Pinpoint the cell where the given text exists, returning its [x, y] midpoint coordinate. 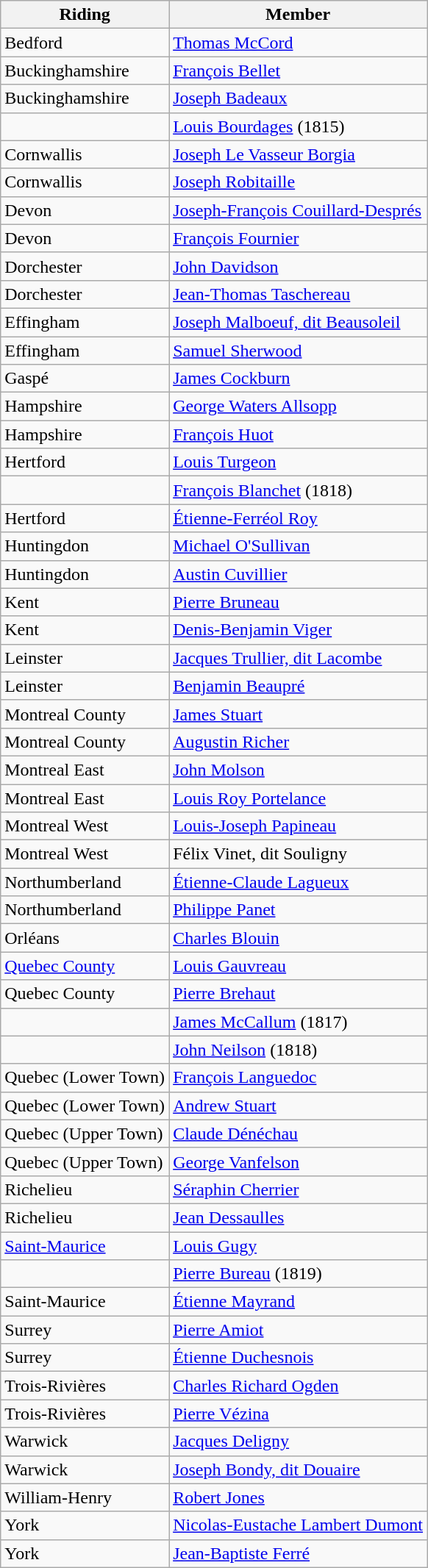
William-Henry [85, 1497]
Jean Dessaulles [299, 1217]
Louis Gugy [299, 1246]
Louis Bourdages (1815) [299, 126]
Jean-Baptiste Ferré [299, 1553]
Andrew Stuart [299, 1106]
James Stuart [299, 714]
Augustin Richer [299, 742]
Étienne-Ferréol Roy [299, 518]
Étienne-Claude Lagueux [299, 882]
Philippe Panet [299, 910]
Étienne Duchesnois [299, 1358]
James McCallum (1817) [299, 1022]
Jean-Thomas Taschereau [299, 294]
Pierre Brehaut [299, 994]
John Molson [299, 770]
Louis-Joseph Papineau [299, 826]
Thomas McCord [299, 43]
Orléans [85, 938]
François Languedoc [299, 1078]
Michael O'Sullivan [299, 546]
Pierre Bruneau [299, 602]
Pierre Bureau (1819) [299, 1274]
Robert Jones [299, 1497]
Charles Richard Ogden [299, 1386]
Joseph Badeaux [299, 99]
François Blanchet (1818) [299, 490]
George Waters Allsopp [299, 407]
Jacques Deligny [299, 1442]
Joseph Malboeuf, dit Beausoleil [299, 322]
Pierre Amiot [299, 1330]
Louis Roy Portelance [299, 798]
Austin Cuvillier [299, 574]
Denis-Benjamin Viger [299, 630]
Benjamin Beaupré [299, 686]
Pierre Vézina [299, 1414]
Joseph Robitaille [299, 182]
Félix Vinet, dit Souligny [299, 854]
Riding [85, 15]
Louis Turgeon [299, 462]
Joseph Bondy, dit Douaire [299, 1469]
Charles Blouin [299, 938]
Samuel Sherwood [299, 351]
Bedford [85, 43]
François Huot [299, 434]
Gaspé [85, 379]
Étienne Mayrand [299, 1302]
François Fournier [299, 238]
Member [299, 15]
François Bellet [299, 71]
George Vanfelson [299, 1161]
Nicolas-Eustache Lambert Dumont [299, 1525]
John Davidson [299, 266]
Claude Dénéchau [299, 1134]
Joseph Le Vasseur Borgia [299, 154]
Louis Gauvreau [299, 966]
John Neilson (1818) [299, 1050]
James Cockburn [299, 379]
Jacques Trullier, dit Lacombe [299, 658]
Séraphin Cherrier [299, 1189]
Joseph-François Couillard-Després [299, 210]
